Return the (x, y) coordinate for the center point of the cell that contains the specified text.  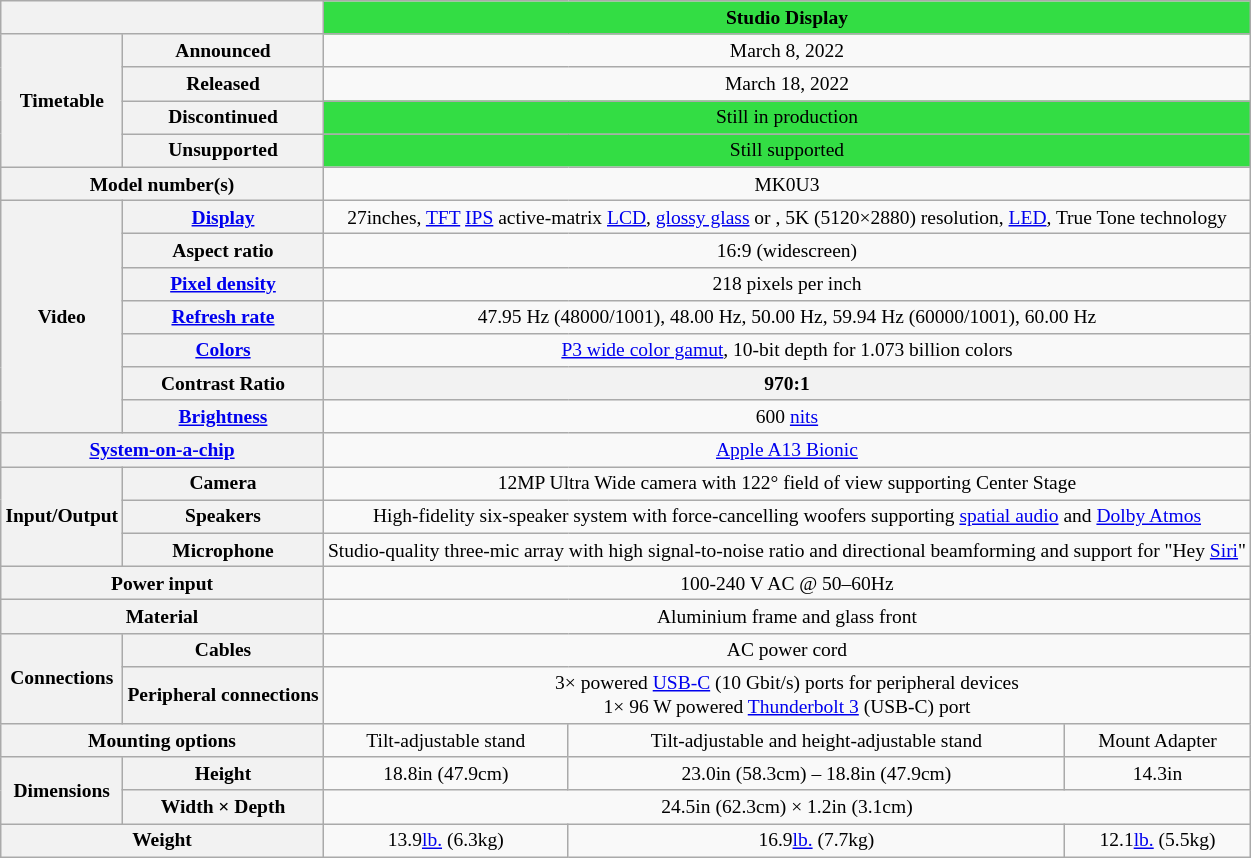
Refresh rate (223, 316)
Timetable (62, 100)
13.9lb. (6.3kg) (446, 840)
27inches, TFT IPS active-matrix LCD, glossy glass or , 5K (5120×2880) resolution, LED, True Tone technology (786, 216)
March 8, 2022 (786, 50)
Connections (62, 678)
100-240 V AC @ 50–60Hz (786, 584)
Input/Output (62, 517)
Material (162, 616)
24.5in (62.3cm) × 1.2in (3.1cm) (786, 806)
Video (62, 316)
Announced (223, 50)
Peripheral connections (223, 694)
Still supported (786, 150)
Unsupported (223, 150)
Mounting options (162, 740)
Camera (223, 484)
Pixel density (223, 284)
Studio Display (786, 18)
Width × Depth (223, 806)
Height (223, 774)
March 18, 2022 (786, 84)
Dimensions (62, 790)
Colors (223, 350)
High-fidelity six-speaker system with force-cancelling woofers supporting spatial audio and Dolby Atmos (786, 516)
Aluminium frame and glass front (786, 616)
MK0U3 (786, 184)
16:9 (widescreen) (786, 250)
16.9lb. (7.7kg) (816, 840)
Tilt-adjustable stand (446, 740)
Aspect ratio (223, 250)
Contrast Ratio (223, 384)
12MP Ultra Wide camera with 122° field of view supporting Center Stage (786, 484)
P3 wide color gamut, 10-bit depth for 1.073 billion colors (786, 350)
12.1lb. (5.5kg) (1157, 840)
970:1 (786, 384)
Model number(s) (162, 184)
14.3in (1157, 774)
Display (223, 216)
Studio-quality three-mic array with high signal-to-noise ratio and directional beamforming and support for "Hey Siri" (786, 550)
47.95 Hz (48000/1001), 48.00 Hz, 50.00 Hz, 59.94 Hz (60000/1001), 60.00 Hz (786, 316)
Weight (162, 840)
Brightness (223, 416)
600 nits (786, 416)
3× powered USB-C (10 Gbit/s) ports for peripheral devices1× 96 W powered Thunderbolt 3 (USB-C) port (786, 694)
System-on-a-chip (162, 450)
Discontinued (223, 118)
Mount Adapter (1157, 740)
Cables (223, 650)
Tilt-adjustable and height-adjustable stand (816, 740)
Still in production (786, 118)
18.8in (47.9cm) (446, 774)
Apple A13 Bionic (786, 450)
23.0in (58.3cm) – 18.8in (47.9cm) (816, 774)
Released (223, 84)
Power input (162, 584)
Speakers (223, 516)
218 pixels per inch (786, 284)
AC power cord (786, 650)
Microphone (223, 550)
